Provide the [X, Y] coordinate of the cell's center where the given text is located.  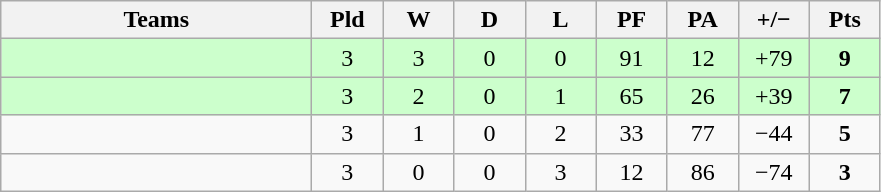
Teams [156, 20]
26 [702, 96]
PF [632, 20]
W [418, 20]
7 [844, 96]
Pld [348, 20]
91 [632, 58]
9 [844, 58]
65 [632, 96]
L [560, 20]
−74 [774, 172]
PA [702, 20]
5 [844, 134]
+79 [774, 58]
+39 [774, 96]
86 [702, 172]
33 [632, 134]
77 [702, 134]
−44 [774, 134]
Pts [844, 20]
D [490, 20]
+/− [774, 20]
